Detect which cell encompasses the target text, then output its [x, y] center coordinate. 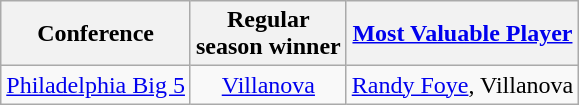
Most Valuable Player [462, 34]
Regular season winner [268, 34]
Conference [96, 34]
Villanova [268, 85]
Philadelphia Big 5 [96, 85]
Randy Foye, Villanova [462, 85]
